Return (X, Y) of the center of cell containing provided text 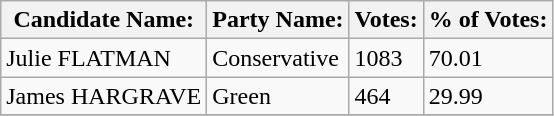
70.01 (488, 58)
James HARGRAVE (104, 96)
Votes: (386, 20)
Candidate Name: (104, 20)
% of Votes: (488, 20)
Green (278, 96)
464 (386, 96)
29.99 (488, 96)
Julie FLATMAN (104, 58)
Conservative (278, 58)
1083 (386, 58)
Party Name: (278, 20)
